Return the [x, y] coordinate for the center point of the cell that contains the specified text.  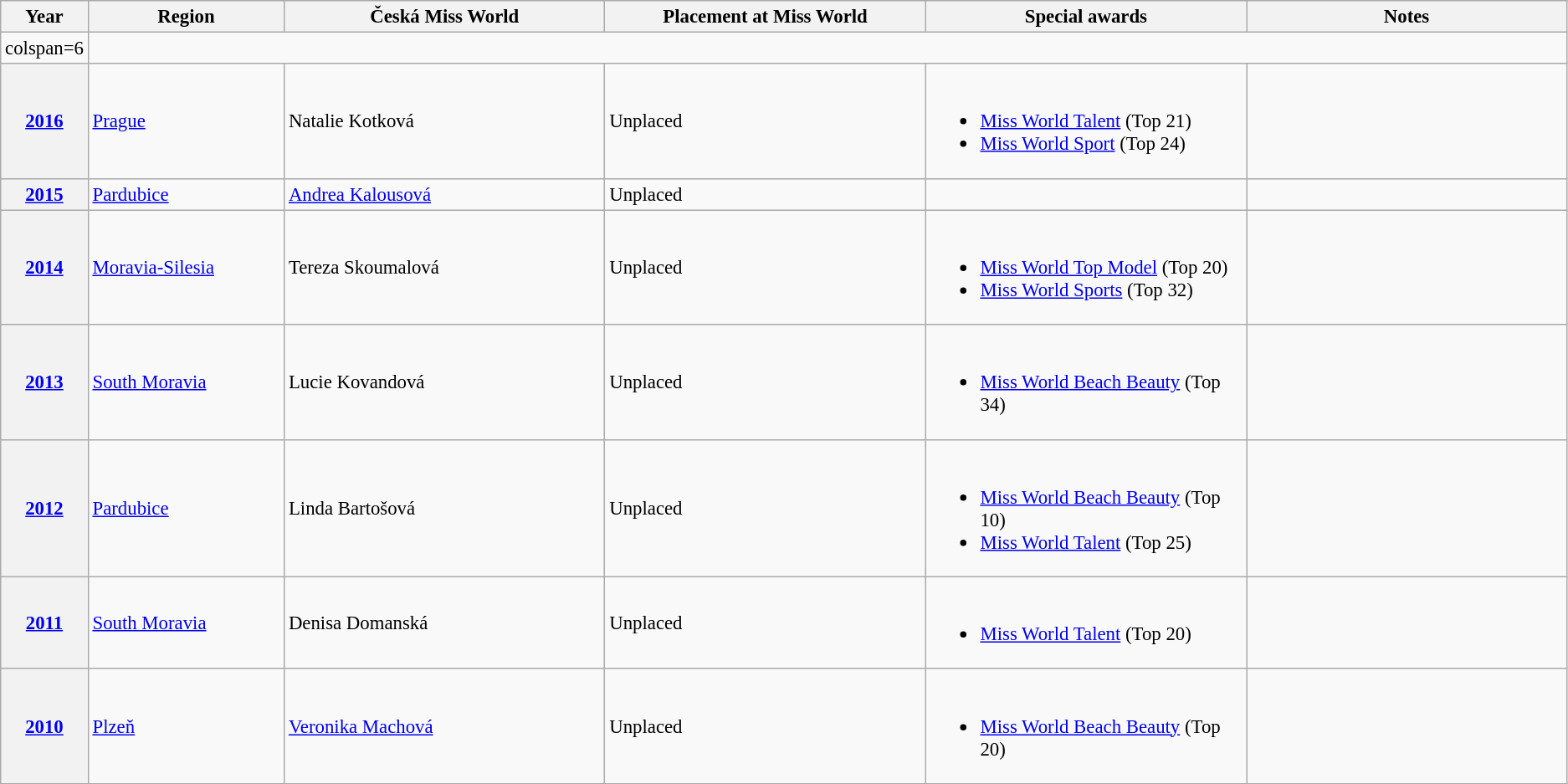
colspan=6 [44, 49]
Placement at Miss World [765, 17]
Notes [1407, 17]
Moravia-Silesia [186, 268]
Natalie Kotková [445, 120]
Tereza Skoumalová [445, 268]
Andrea Kalousová [445, 194]
2011 [44, 623]
2013 [44, 382]
2012 [44, 508]
Region [186, 17]
Prague [186, 120]
Denisa Domanská [445, 623]
Miss World Beach Beauty (Top 20) [1086, 726]
2016 [44, 120]
Česká Miss World [445, 17]
2015 [44, 194]
Miss World Talent (Top 20) [1086, 623]
Miss World Beach Beauty (Top 10)Miss World Talent (Top 25) [1086, 508]
Miss World Top Model (Top 20)Miss World Sports (Top 32) [1086, 268]
Year [44, 17]
Linda Bartošová [445, 508]
Miss World Beach Beauty (Top 34) [1086, 382]
Veronika Machová [445, 726]
Miss World Talent (Top 21)Miss World Sport (Top 24) [1086, 120]
Special awards [1086, 17]
Lucie Kovandová [445, 382]
2010 [44, 726]
Plzeň [186, 726]
2014 [44, 268]
